Search for the cell housing the specified text and yield its [X, Y] center coordinate. 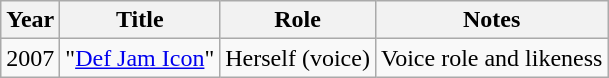
Year [30, 20]
Notes [492, 20]
Voice role and likeness [492, 58]
2007 [30, 58]
Role [298, 20]
Herself (voice) [298, 58]
"Def Jam Icon" [140, 58]
Title [140, 20]
